From the cell containing the given text, extract its center point as (X, Y) coordinate. 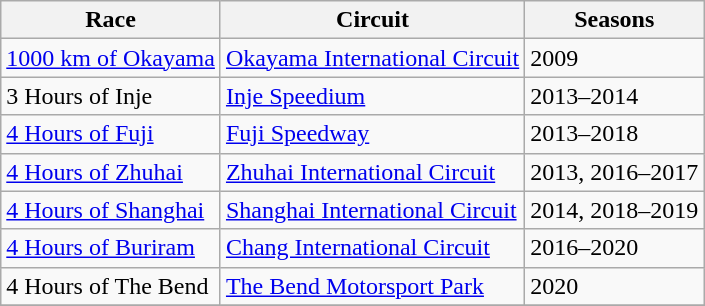
2016–2020 (614, 248)
Seasons (614, 20)
Inje Speedium (372, 96)
4 Hours of The Bend (111, 286)
2009 (614, 58)
The Bend Motorsport Park (372, 286)
1000 km of Okayama (111, 58)
2014, 2018–2019 (614, 210)
4 Hours of Zhuhai (111, 172)
Okayama International Circuit (372, 58)
Shanghai International Circuit (372, 210)
4 Hours of Buriram (111, 248)
2013–2018 (614, 134)
2013, 2016–2017 (614, 172)
4 Hours of Shanghai (111, 210)
Chang International Circuit (372, 248)
2020 (614, 286)
2013–2014 (614, 96)
4 Hours of Fuji (111, 134)
Race (111, 20)
3 Hours of Inje (111, 96)
Fuji Speedway (372, 134)
Zhuhai International Circuit (372, 172)
Circuit (372, 20)
